Locate the cell with the specified text and output its [x, y] center coordinate. 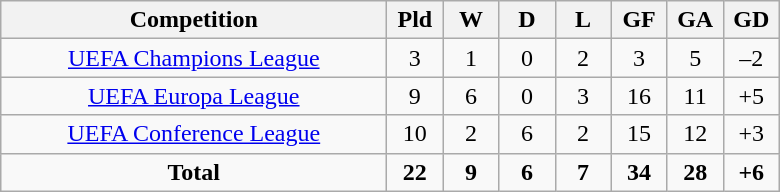
W [471, 20]
34 [639, 172]
+5 [751, 96]
UEFA Conference League [194, 134]
Total [194, 172]
11 [695, 96]
28 [695, 172]
1 [471, 58]
GD [751, 20]
+6 [751, 172]
GF [639, 20]
UEFA Champions League [194, 58]
5 [695, 58]
–2 [751, 58]
L [583, 20]
15 [639, 134]
12 [695, 134]
22 [415, 172]
10 [415, 134]
Pld [415, 20]
7 [583, 172]
+3 [751, 134]
Competition [194, 20]
GA [695, 20]
16 [639, 96]
UEFA Europa League [194, 96]
D [527, 20]
